From the cell containing the given text, extract its center point as (x, y) coordinate. 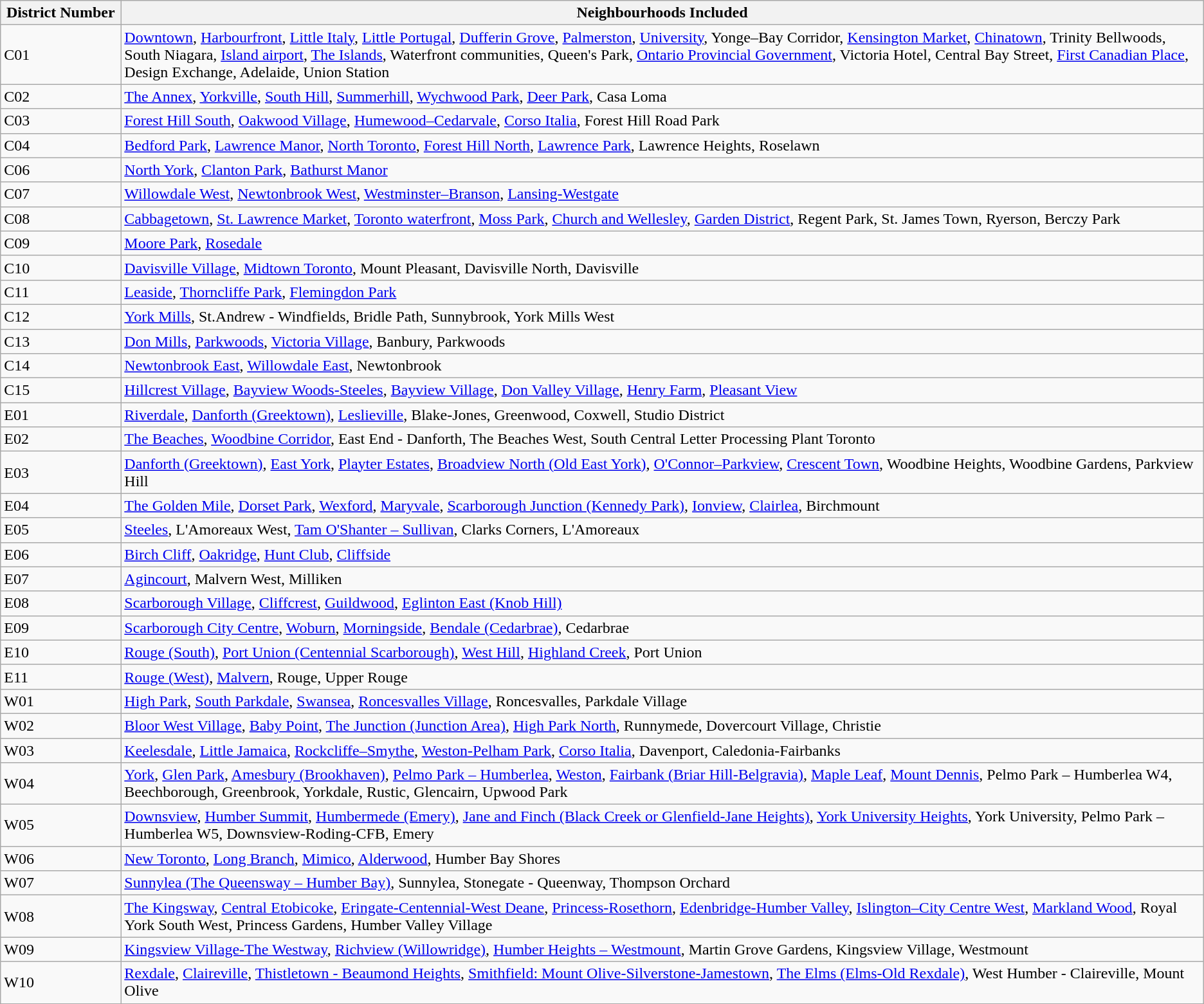
W06 (60, 859)
E10 (60, 652)
Bedford Park, Lawrence Manor, North Toronto, Forest Hill North, Lawrence Park, Lawrence Heights, Roselawn (662, 145)
C08 (60, 219)
C14 (60, 366)
C01 (60, 55)
C13 (60, 342)
C04 (60, 145)
W08 (60, 916)
W10 (60, 983)
E08 (60, 603)
C07 (60, 194)
Willowdale West, Newtonbrook West, Westminster–Branson, Lansing-Westgate (662, 194)
High Park, South Parkdale, Swansea, Roncesvalles Village, Roncesvalles, Parkdale Village (662, 701)
Neighbourhoods Included (662, 13)
E01 (60, 415)
E06 (60, 554)
E04 (60, 506)
Bloor West Village, Baby Point, The Junction (Junction Area), High Park North, Runnymede, Dovercourt Village, Christie (662, 726)
W04 (60, 783)
Rouge (South), Port Union (Centennial Scarborough), West Hill, Highland Creek, Port Union (662, 652)
E05 (60, 530)
Agincourt, Malvern West, Milliken (662, 579)
E07 (60, 579)
Davisville Village, Midtown Toronto, Mount Pleasant, Davisville North, Davisville (662, 268)
Riverdale, Danforth (Greektown), Leslieville, Blake-Jones, Greenwood, Coxwell, Studio District (662, 415)
North York, Clanton Park, Bathurst Manor (662, 170)
C12 (60, 316)
W02 (60, 726)
Hillcrest Village, Bayview Woods-Steeles, Bayview Village, Don Valley Village, Henry Farm, Pleasant View (662, 390)
Moore Park, Rosedale (662, 243)
C06 (60, 170)
E11 (60, 677)
E02 (60, 439)
New Toronto, Long Branch, Mimico, Alderwood, Humber Bay Shores (662, 859)
C11 (60, 292)
Forest Hill South, Oakwood Village, Humewood–Cedarvale, Corso Italia, Forest Hill Road Park (662, 121)
W01 (60, 701)
The Beaches, Woodbine Corridor, East End - Danforth, The Beaches West, South Central Letter Processing Plant Toronto (662, 439)
Keelesdale, Little Jamaica, Rockcliffe–Smythe, Weston-Pelham Park, Corso Italia, Davenport, Caledonia-Fairbanks (662, 751)
C02 (60, 96)
C10 (60, 268)
C03 (60, 121)
District Number (60, 13)
The Golden Mile, Dorset Park, Wexford, Maryvale, Scarborough Junction (Kennedy Park), Ionview, Clairlea, Birchmount (662, 506)
York Mills, St.Andrew - Windfields, Bridle Path, Sunnybrook, York Mills West (662, 316)
Scarborough Village, Cliffcrest, Guildwood, Eglinton East (Knob Hill) (662, 603)
W07 (60, 883)
Steeles, L'Amoreaux West, Tam O'Shanter – Sullivan, Clarks Corners, L'Amoreaux (662, 530)
Newtonbrook East, Willowdale East, Newtonbrook (662, 366)
Scarborough City Centre, Woburn, Morningside, Bendale (Cedarbrae), Cedarbrae (662, 628)
Don Mills, Parkwoods, Victoria Village, Banbury, Parkwoods (662, 342)
Sunnylea (The Queensway – Humber Bay), Sunnylea, Stonegate - Queenway, Thompson Orchard (662, 883)
C15 (60, 390)
E09 (60, 628)
W03 (60, 751)
The Annex, Yorkville, South Hill, Summerhill, Wychwood Park, Deer Park, Casa Loma (662, 96)
Rouge (West), Malvern, Rouge, Upper Rouge (662, 677)
C09 (60, 243)
Birch Cliff, Oakridge, Hunt Club, Cliffside (662, 554)
Kingsview Village-The Westway, Richview (Willowridge), Humber Heights – Westmount, Martin Grove Gardens, Kingsview Village, Westmount (662, 949)
W09 (60, 949)
E03 (60, 472)
Leaside, Thorncliffe Park, Flemingdon Park (662, 292)
W05 (60, 826)
